For the text-containing cell, return its midpoint in (x, y) coordinate format. 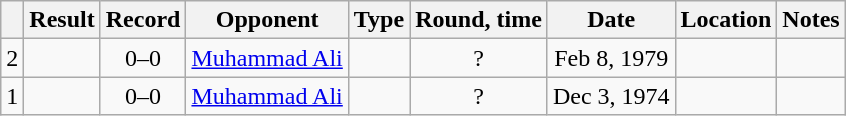
2 (12, 58)
Location (726, 20)
Date (611, 20)
Type (378, 20)
Result (62, 20)
Feb 8, 1979 (611, 58)
1 (12, 96)
Opponent (267, 20)
Notes (811, 20)
Dec 3, 1974 (611, 96)
Record (143, 20)
Round, time (479, 20)
